Provide the (x, y) coordinate of the cell's center where the given text is located.  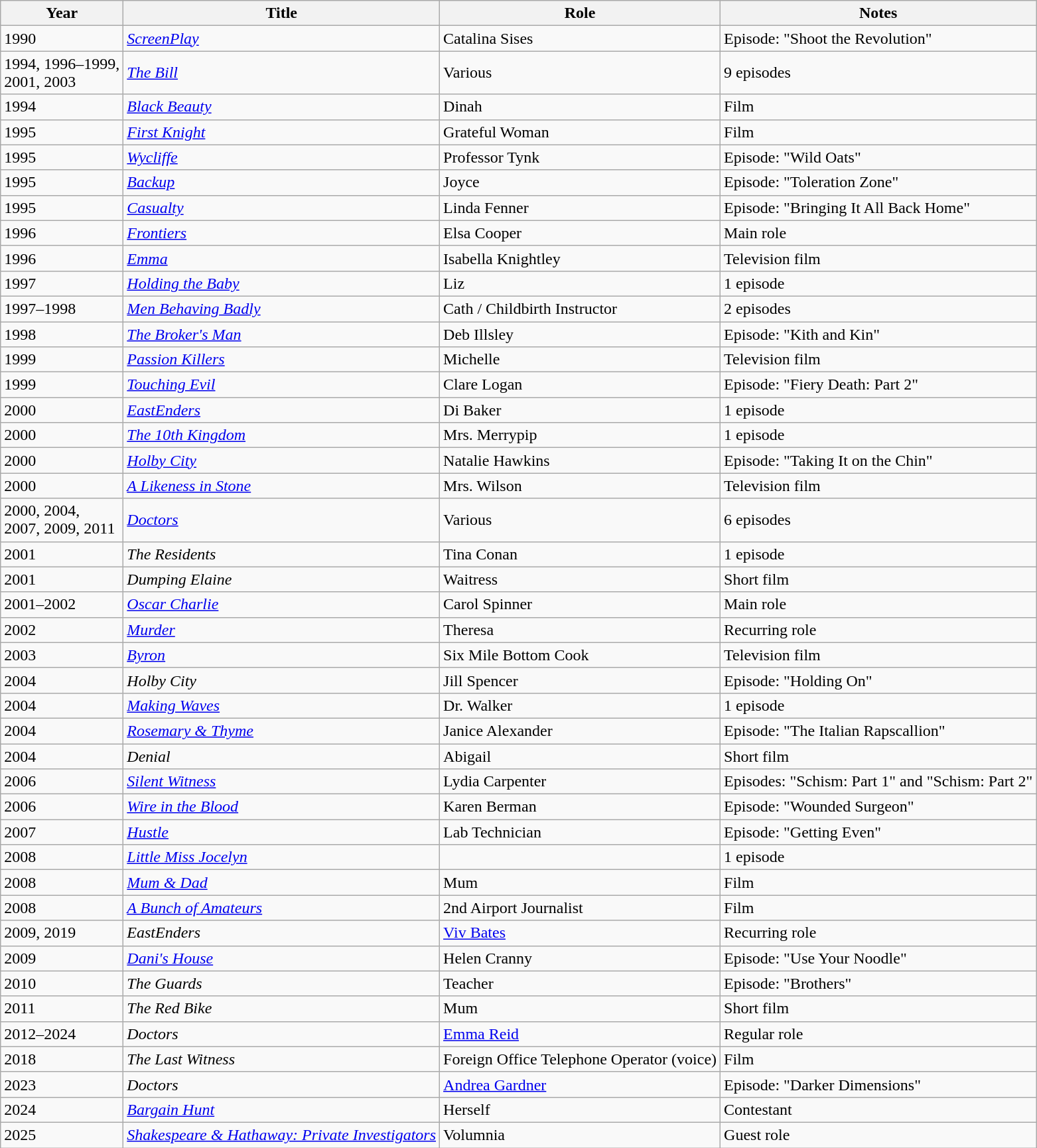
Dinah (580, 107)
Tina Conan (580, 554)
Passion Killers (281, 360)
9 episodes (878, 73)
Elsa Cooper (580, 233)
2012–2024 (62, 1034)
Episode: "Wild Oats" (878, 157)
Jill Spencer (580, 680)
Teacher (580, 983)
ScreenPlay (281, 38)
Deb Illsley (580, 334)
Di Baker (580, 410)
Episode: "Fiery Death: Part 2" (878, 385)
First Knight (281, 132)
Helen Cranny (580, 958)
Dr. Walker (580, 705)
2023 (62, 1084)
Wycliffe (281, 157)
1997 (62, 283)
Little Miss Jocelyn (281, 857)
Murder (281, 630)
The Red Bike (281, 1009)
Episode: "The Italian Rapscallion" (878, 731)
Janice Alexander (580, 731)
2011 (62, 1009)
Karen Berman (580, 807)
2009, 2019 (62, 933)
Denial (281, 756)
Year (62, 13)
Episode: "Use Your Noodle" (878, 958)
Foreign Office Telephone Operator (voice) (580, 1059)
Mrs. Merrypip (580, 435)
2001–2002 (62, 605)
2010 (62, 983)
Mum & Dad (281, 883)
1997–1998 (62, 309)
The Broker's Man (281, 334)
1994 (62, 107)
Herself (580, 1110)
Waitress (580, 579)
Episode: "Taking It on the Chin" (878, 461)
The Guards (281, 983)
Natalie Hawkins (580, 461)
Men Behaving Badly (281, 309)
Dumping Elaine (281, 579)
Shakespeare & Hathaway: Private Investigators (281, 1135)
Holding the Baby (281, 283)
Lab Technician (580, 832)
The 10th Kingdom (281, 435)
Making Waves (281, 705)
Rosemary & Thyme (281, 731)
Michelle (580, 360)
Clare Logan (580, 385)
Hustle (281, 832)
2003 (62, 655)
1990 (62, 38)
2000, 2004,2007, 2009, 2011 (62, 520)
Theresa (580, 630)
Joyce (580, 182)
2009 (62, 958)
2024 (62, 1110)
Episode: "Toleration Zone" (878, 182)
1998 (62, 334)
The Bill (281, 73)
Abigail (580, 756)
Grateful Woman (580, 132)
Liz (580, 283)
Andrea Gardner (580, 1084)
2025 (62, 1135)
6 episodes (878, 520)
1994, 1996–1999,2001, 2003 (62, 73)
Cath / Childbirth Instructor (580, 309)
Linda Fenner (580, 208)
2 episodes (878, 309)
Episode: "Darker Dimensions" (878, 1084)
Episodes: "Schism: Part 1" and "Schism: Part 2" (878, 782)
Mrs. Wilson (580, 486)
Emma (281, 258)
Guest role (878, 1135)
A Bunch of Amateurs (281, 908)
Professor Tynk (580, 157)
Byron (281, 655)
Oscar Charlie (281, 605)
Notes (878, 13)
Touching Evil (281, 385)
Episode: "Holding On" (878, 680)
The Last Witness (281, 1059)
Episode: "Brothers" (878, 983)
Black Beauty (281, 107)
The Residents (281, 554)
2007 (62, 832)
A Likeness in Stone (281, 486)
Regular role (878, 1034)
Episode: "Getting Even" (878, 832)
Six Mile Bottom Cook (580, 655)
Bargain Hunt (281, 1110)
Episode: "Bringing It All Back Home" (878, 208)
Role (580, 13)
Carol Spinner (580, 605)
Dani's House (281, 958)
Wire in the Blood (281, 807)
2002 (62, 630)
Lydia Carpenter (580, 782)
Casualty (281, 208)
Title (281, 13)
Frontiers (281, 233)
Backup (281, 182)
Episode: "Shoot the Revolution" (878, 38)
Emma Reid (580, 1034)
Volumnia (580, 1135)
2018 (62, 1059)
Isabella Knightley (580, 258)
Silent Witness (281, 782)
Catalina Sises (580, 38)
Contestant (878, 1110)
Viv Bates (580, 933)
Episode: "Wounded Surgeon" (878, 807)
Episode: "Kith and Kin" (878, 334)
2nd Airport Journalist (580, 908)
